Search for the cell housing the specified text and yield its (x, y) center coordinate. 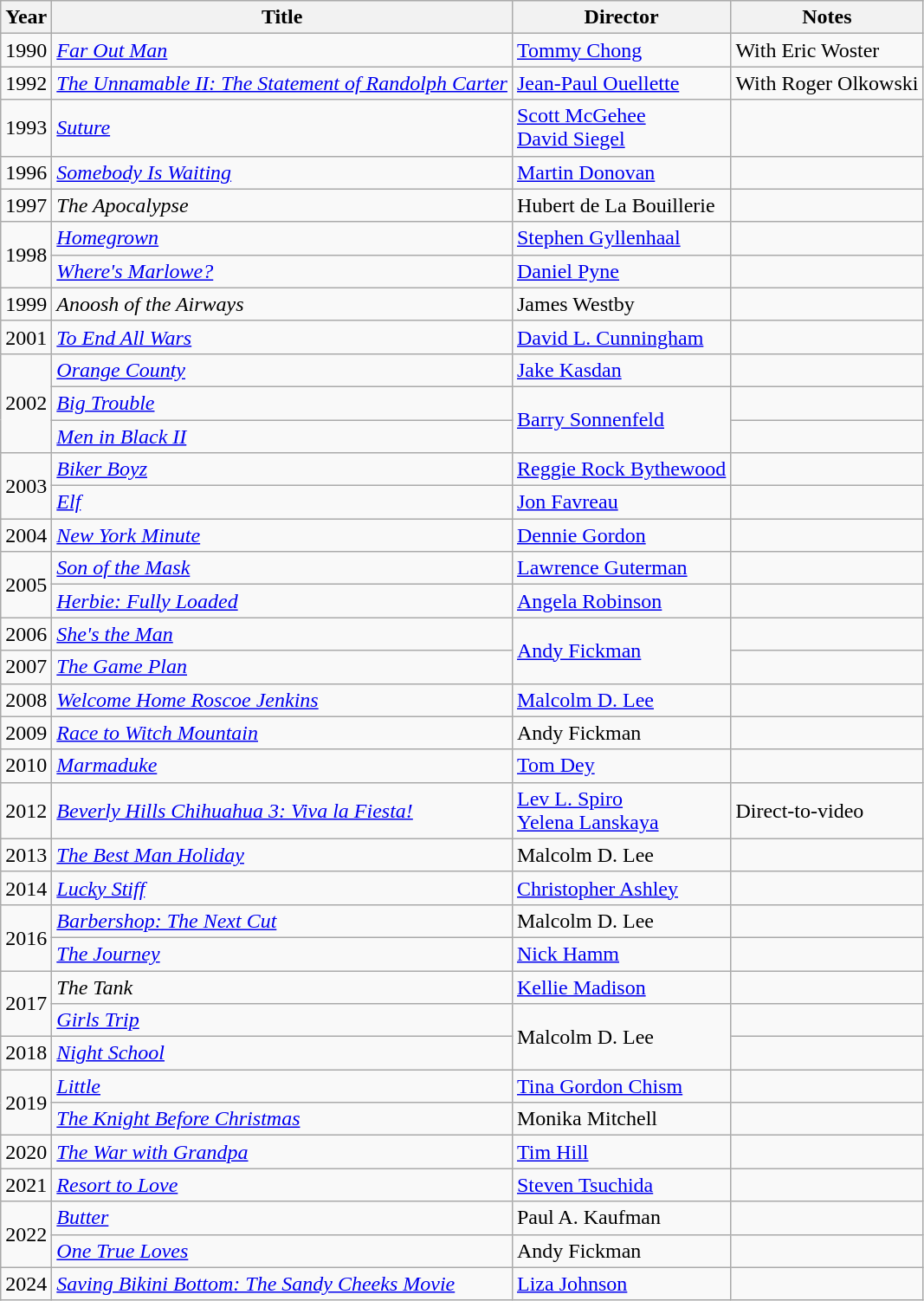
1993 (26, 128)
1997 (26, 205)
Direct-to-video (827, 811)
Notes (827, 17)
One True Loves (282, 1251)
Night School (282, 1053)
David L. Cunningham (621, 337)
Homegrown (282, 238)
2007 (26, 667)
Anoosh of the Airways (282, 304)
Jean-Paul Ouellette (621, 83)
Big Trouble (282, 403)
Son of the Mask (282, 568)
Stephen Gyllenhaal (621, 238)
The Tank (282, 987)
Daniel Pyne (621, 271)
Kellie Madison (621, 987)
With Eric Woster (827, 50)
1992 (26, 83)
1998 (26, 255)
2003 (26, 486)
Scott McGeheeDavid Siegel (621, 128)
Men in Black II (282, 436)
The Knight Before Christmas (282, 1119)
1990 (26, 50)
Tom Dey (621, 766)
Lev L. SpiroYelena Lanskaya (621, 811)
Paul A. Kaufman (621, 1218)
Somebody Is Waiting (282, 172)
1999 (26, 304)
Biker Boyz (282, 469)
Race to Witch Mountain (282, 733)
2019 (26, 1103)
To End All Wars (282, 337)
The Journey (282, 954)
Elf (282, 502)
2004 (26, 535)
Marmaduke (282, 766)
Angela Robinson (621, 601)
Dennie Gordon (621, 535)
Far Out Man (282, 50)
The Unnamable II: The Statement of Randolph Carter (282, 83)
2001 (26, 337)
She's the Man (282, 634)
Barbershop: The Next Cut (282, 921)
Liza Johnson (621, 1284)
The Game Plan (282, 667)
The Apocalypse (282, 205)
James Westby (621, 304)
2013 (26, 855)
2024 (26, 1284)
Christopher Ashley (621, 888)
Beverly Hills Chihuahua 3: Viva la Fiesta! (282, 811)
Barry Sonnenfeld (621, 419)
Butter (282, 1218)
Tim Hill (621, 1152)
Suture (282, 128)
Resort to Love (282, 1185)
Herbie: Fully Loaded (282, 601)
Director (621, 17)
Saving Bikini Bottom: The Sandy Cheeks Movie (282, 1284)
Little (282, 1086)
The War with Grandpa (282, 1152)
2016 (26, 937)
2014 (26, 888)
The Best Man Holiday (282, 855)
Where's Marlowe? (282, 271)
2021 (26, 1185)
Martin Donovan (621, 172)
2018 (26, 1053)
Title (282, 17)
2017 (26, 1003)
Tina Gordon Chism (621, 1086)
Girls Trip (282, 1020)
Lucky Stiff (282, 888)
Steven Tsuchida (621, 1185)
2010 (26, 766)
2002 (26, 403)
Reggie Rock Bythewood (621, 469)
Jake Kasdan (621, 370)
2012 (26, 811)
Year (26, 17)
2006 (26, 634)
Nick Hamm (621, 954)
Orange County (282, 370)
Lawrence Guterman (621, 568)
2020 (26, 1152)
1996 (26, 172)
Tommy Chong (621, 50)
Monika Mitchell (621, 1119)
With Roger Olkowski (827, 83)
2008 (26, 700)
2009 (26, 733)
Welcome Home Roscoe Jenkins (282, 700)
Hubert de La Bouillerie (621, 205)
Jon Favreau (621, 502)
New York Minute (282, 535)
2022 (26, 1234)
2005 (26, 585)
